Detect which cell encompasses the target text, then output its (X, Y) center coordinate. 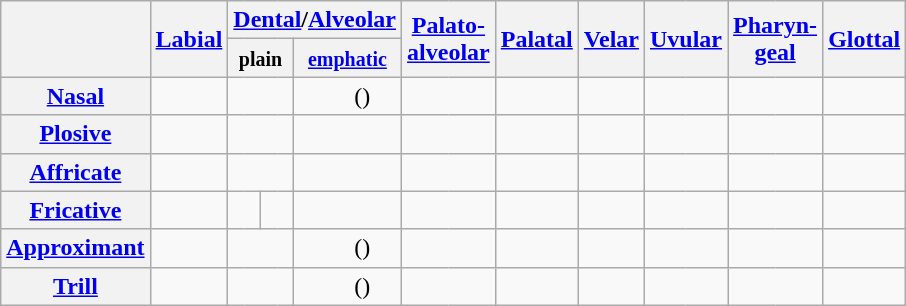
Palato-alveolar (449, 39)
Nasal (76, 96)
Affricate (76, 172)
emphatic (347, 58)
Uvular (686, 39)
plain (260, 58)
Fricative (76, 210)
Velar (611, 39)
Pharyn-geal (776, 39)
Approximant (76, 248)
Glottal (864, 39)
Palatal (536, 39)
Plosive (76, 134)
Labial (189, 39)
Dental/Alveolar (315, 20)
Trill (76, 286)
